For the text-containing cell, return its midpoint in [X, Y] coordinate format. 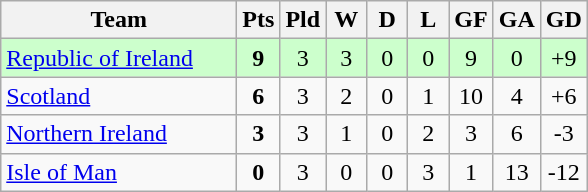
+6 [564, 96]
GD [564, 20]
Team [119, 20]
GF [471, 20]
GA [516, 20]
-3 [564, 134]
-12 [564, 172]
10 [471, 96]
Republic of Ireland [119, 58]
Northern Ireland [119, 134]
W [346, 20]
Isle of Man [119, 172]
L [428, 20]
Scotland [119, 96]
Pld [303, 20]
D [388, 20]
13 [516, 172]
4 [516, 96]
+9 [564, 58]
Pts [258, 20]
